Determine the [X, Y] coordinate at the center of the cell enclosing the given text.  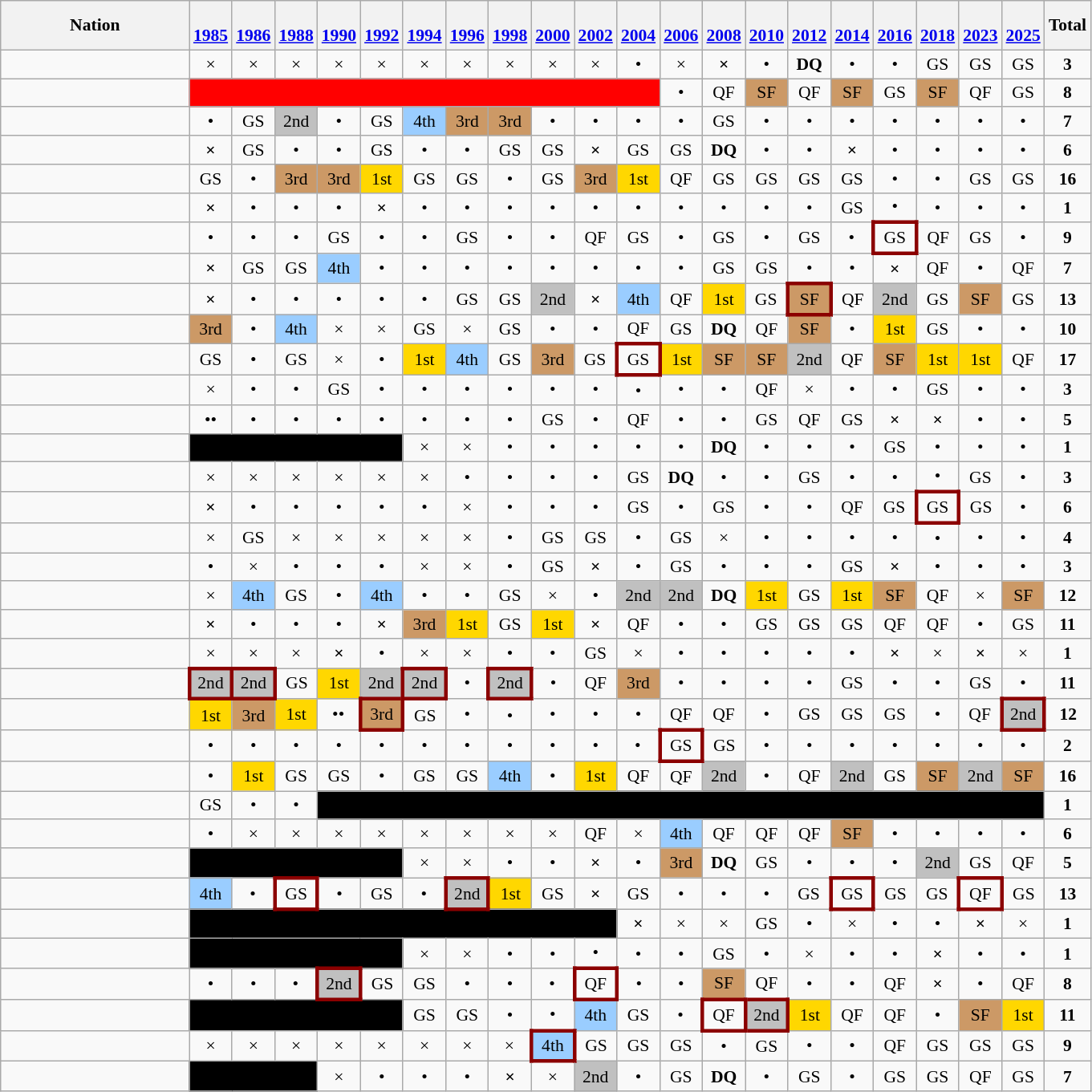
2016 [895, 26]
1990 [339, 26]
17 [1067, 359]
1994 [424, 26]
1988 [295, 26]
Nation [95, 26]
2010 [767, 26]
2023 [980, 26]
2014 [852, 26]
1986 [254, 26]
1992 [382, 26]
1998 [510, 26]
2002 [595, 26]
4 [1067, 538]
2025 [1024, 26]
2 [1067, 746]
2000 [552, 26]
1996 [467, 26]
1985 [210, 26]
2004 [639, 26]
2018 [937, 26]
2012 [809, 26]
2006 [680, 26]
10 [1067, 329]
2008 [724, 26]
Total [1067, 26]
